Detect which cell encompasses the target text, then output its [x, y] center coordinate. 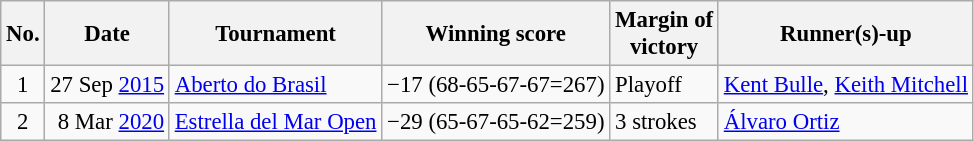
−17 (68-65-67-67=267) [496, 85]
1 [23, 85]
Tournament [275, 34]
Margin ofvictory [664, 34]
8 Mar 2020 [107, 122]
3 strokes [664, 122]
Runner(s)-up [846, 34]
Álvaro Ortiz [846, 122]
Playoff [664, 85]
Kent Bulle, Keith Mitchell [846, 85]
27 Sep 2015 [107, 85]
Estrella del Mar Open [275, 122]
Aberto do Brasil [275, 85]
−29 (65-67-65-62=259) [496, 122]
No. [23, 34]
Date [107, 34]
Winning score [496, 34]
2 [23, 122]
